Identify which cell holds the provided text, then report its [x, y] central coordinate. 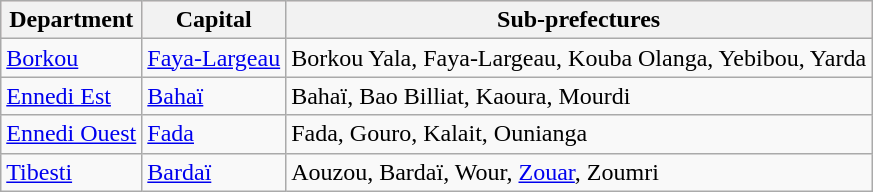
Aouzou, Bardaï, Wour, Zouar, Zoumri [579, 172]
Borkou Yala, Faya-Largeau, Kouba Olanga, Yebibou, Yarda [579, 58]
Tibesti [72, 172]
Fada [214, 134]
Department [72, 20]
Sub-prefectures [579, 20]
Bardaï [214, 172]
Ennedi Ouest [72, 134]
Capital [214, 20]
Bahaï, Bao Billiat, Kaoura, Mourdi [579, 96]
Ennedi Est [72, 96]
Borkou [72, 58]
Fada, Gouro, Kalait, Ounianga [579, 134]
Faya-Largeau [214, 58]
Bahaï [214, 96]
